Detect which cell encompasses the target text, then output its (x, y) center coordinate. 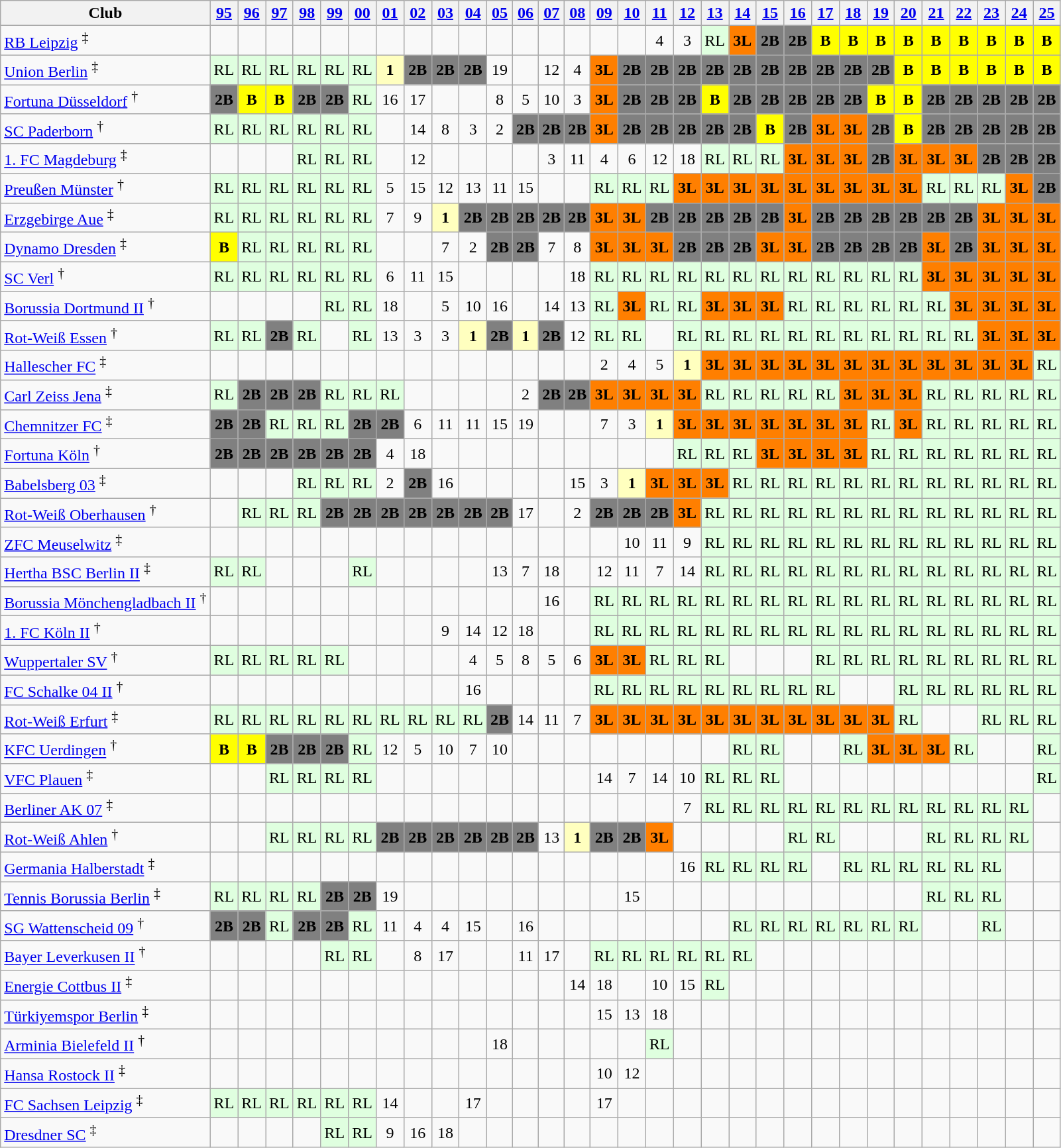
95 (224, 13)
02 (418, 13)
FC Sachsen Leipzig ‡ (105, 1104)
Arminia Bielefeld II † (105, 1044)
Tennis Borussia Berlin ‡ (105, 897)
97 (280, 13)
Dynamo Dresden ‡ (105, 248)
Hallescher FC ‡ (105, 366)
VFC Plauen ‡ (105, 779)
Rot-Weiß Oberhausen † (105, 513)
Union Berlin ‡ (105, 70)
Borussia Mönchengladbach II † (105, 601)
Carl Zeiss Jena ‡ (105, 395)
Bayer Leverkusen II † (105, 955)
RB Leipzig ‡ (105, 41)
SC Paderborn † (105, 129)
Club (105, 13)
00 (363, 13)
1. FC Magdeburg ‡ (105, 159)
24 (1019, 13)
03 (445, 13)
Rot-Weiß Erfurt ‡ (105, 719)
KFC Uerdingen † (105, 749)
Erzgebirge Aue ‡ (105, 217)
Fortuna Düsseldorf † (105, 99)
Chemnitzer FC ‡ (105, 424)
08 (578, 13)
Energie Cottbus II ‡ (105, 986)
09 (604, 13)
1. FC Köln II † (105, 631)
SC Verl † (105, 277)
Fortuna Köln † (105, 454)
Rot-Weiß Ahlen † (105, 837)
Borussia Dortmund II † (105, 306)
20 (909, 13)
21 (936, 13)
07 (551, 13)
05 (500, 13)
Berliner AK 07 ‡ (105, 808)
Rot-Weiß Essen † (105, 335)
Germania Halberstadt ‡ (105, 866)
01 (390, 13)
22 (964, 13)
SG Wattenscheid 09 † (105, 926)
23 (991, 13)
Preußen Münster † (105, 188)
06 (526, 13)
Hertha BSC Berlin II ‡ (105, 572)
04 (473, 13)
98 (307, 13)
Dresdner SC ‡ (105, 1133)
Hansa Rostock II ‡ (105, 1073)
25 (1047, 13)
Wuppertaler SV † (105, 660)
ZFC Meuselwitz ‡ (105, 542)
99 (335, 13)
Babelsberg 03 ‡ (105, 484)
96 (252, 13)
Türkiyemspor Berlin ‡ (105, 1015)
FC Schalke 04 II † (105, 690)
